Return (x, y) of the center of cell containing provided text 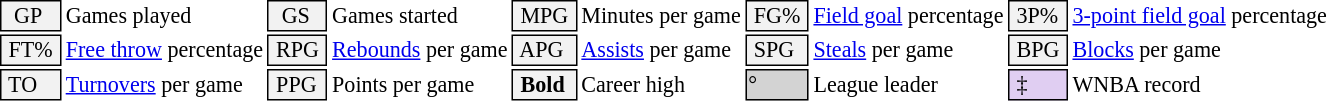
FG% (777, 16)
BPG (1038, 50)
Bold (544, 85)
Games played (164, 16)
League leader (908, 85)
° (777, 85)
PPG (298, 85)
GS (298, 16)
Assists per game (661, 50)
Games started (420, 16)
Rebounds per game (420, 50)
3P% (1038, 16)
‡ (1038, 85)
Points per game (420, 85)
FT% (30, 50)
APG (544, 50)
GP (30, 16)
MPG (544, 16)
RPG (298, 50)
Minutes per game (661, 16)
Steals per game (908, 50)
SPG (777, 50)
Career high (661, 85)
Turnovers per game (164, 85)
Free throw percentage (164, 50)
TO (30, 85)
Field goal percentage (908, 16)
